Scan for the cell matching the given text and deliver its (X, Y) coordinate at center. 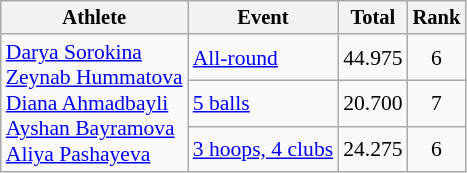
7 (437, 104)
20.700 (372, 104)
Rank (437, 18)
Event (263, 18)
Darya SorokinaZeynab HummatovaDiana AhmadbayliAyshan BayramovaAliya Pashayeva (94, 104)
5 balls (263, 104)
All-round (263, 58)
Total (372, 18)
44.975 (372, 58)
Athlete (94, 18)
24.275 (372, 150)
3 hoops, 4 clubs (263, 150)
